Identify which cell holds the provided text, then report its (x, y) central coordinate. 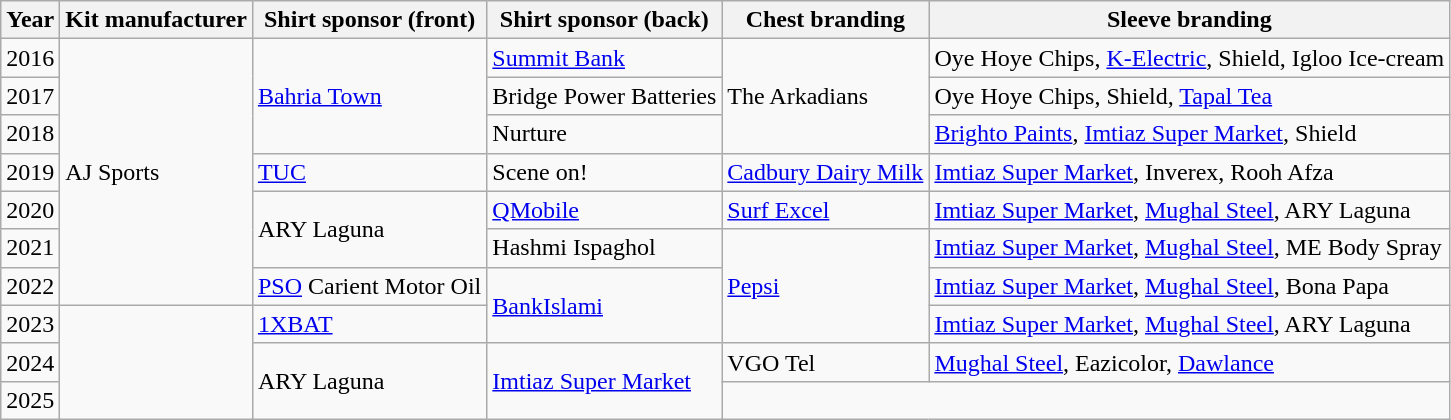
Nurture (604, 134)
Bahria Town (369, 96)
2020 (30, 210)
Year (30, 20)
QMobile (604, 210)
Mughal Steel, Eazicolor, Dawlance (1190, 362)
1XBAT (369, 324)
2017 (30, 96)
Cadbury Dairy Milk (826, 172)
Shirt sponsor (front) (369, 20)
Hashmi Ispaghol (604, 248)
AJ Sports (156, 172)
Shirt sponsor (back) (604, 20)
Imtiaz Super Market, Inverex, Rooh Afza (1190, 172)
Chest branding (826, 20)
2023 (30, 324)
2016 (30, 58)
PSO Carient Motor Oil (369, 286)
Bridge Power Batteries (604, 96)
2025 (30, 400)
Oye Hoye Chips, Shield, Tapal Tea (1190, 96)
2024 (30, 362)
The Arkadians (826, 96)
BankIslami (604, 305)
Brighto Paints, Imtiaz Super Market, Shield (1190, 134)
2022 (30, 286)
Imtiaz Super Market, Mughal Steel, ME Body Spray (1190, 248)
VGO Tel (826, 362)
Sleeve branding (1190, 20)
Scene on! (604, 172)
Oye Hoye Chips, K-Electric, Shield, Igloo Ice-cream (1190, 58)
Kit manufacturer (156, 20)
Imtiaz Super Market (604, 381)
Summit Bank (604, 58)
TUC (369, 172)
2019 (30, 172)
Surf Excel (826, 210)
2018 (30, 134)
Imtiaz Super Market, Mughal Steel, Bona Papa (1190, 286)
2021 (30, 248)
Pepsi (826, 286)
